For the text-containing cell, return its midpoint in [X, Y] coordinate format. 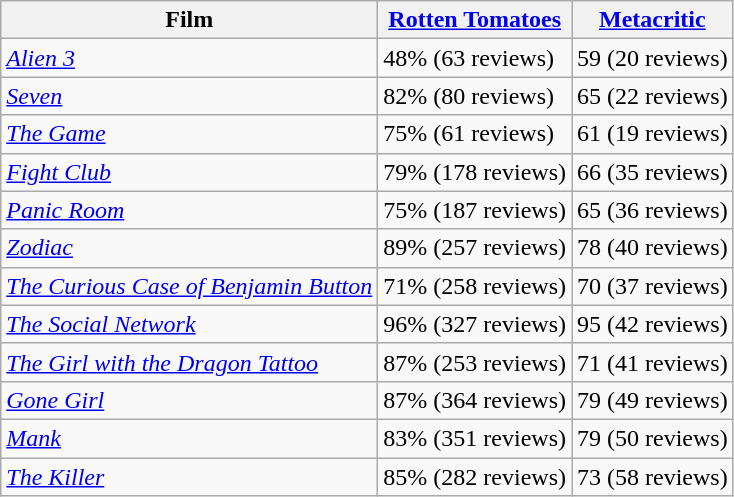
73 (58 reviews) [653, 477]
96% (327 reviews) [475, 324]
Film [190, 20]
Gone Girl [190, 400]
83% (351 reviews) [475, 438]
66 (35 reviews) [653, 172]
48% (63 reviews) [475, 58]
The Killer [190, 477]
87% (253 reviews) [475, 362]
Fight Club [190, 172]
79 (49 reviews) [653, 400]
Rotten Tomatoes [475, 20]
Zodiac [190, 248]
61 (19 reviews) [653, 134]
The Girl with the Dragon Tattoo [190, 362]
59 (20 reviews) [653, 58]
The Game [190, 134]
The Social Network [190, 324]
65 (36 reviews) [653, 210]
71 (41 reviews) [653, 362]
95 (42 reviews) [653, 324]
Seven [190, 96]
82% (80 reviews) [475, 96]
Mank [190, 438]
65 (22 reviews) [653, 96]
89% (257 reviews) [475, 248]
87% (364 reviews) [475, 400]
Alien 3 [190, 58]
78 (40 reviews) [653, 248]
Panic Room [190, 210]
79 (50 reviews) [653, 438]
The Curious Case of Benjamin Button [190, 286]
75% (187 reviews) [475, 210]
Metacritic [653, 20]
85% (282 reviews) [475, 477]
70 (37 reviews) [653, 286]
71% (258 reviews) [475, 286]
79% (178 reviews) [475, 172]
75% (61 reviews) [475, 134]
